Return [X, Y] of the center of cell containing provided text 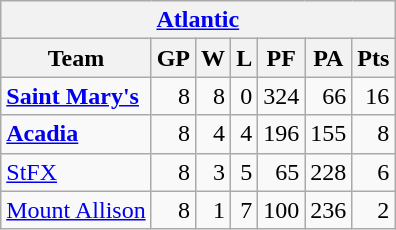
Saint Mary's [76, 96]
196 [282, 134]
66 [328, 96]
StFX [76, 172]
155 [328, 134]
16 [374, 96]
3 [214, 172]
324 [282, 96]
W [214, 58]
236 [328, 210]
100 [282, 210]
2 [374, 210]
L [244, 58]
7 [244, 210]
228 [328, 172]
Pts [374, 58]
0 [244, 96]
65 [282, 172]
Team [76, 58]
1 [214, 210]
PA [328, 58]
PF [282, 58]
GP [173, 58]
6 [374, 172]
Atlantic [198, 20]
5 [244, 172]
Acadia [76, 134]
Mount Allison [76, 210]
